Find where the given text appears and provide that cell's center as (X, Y) coordinate. 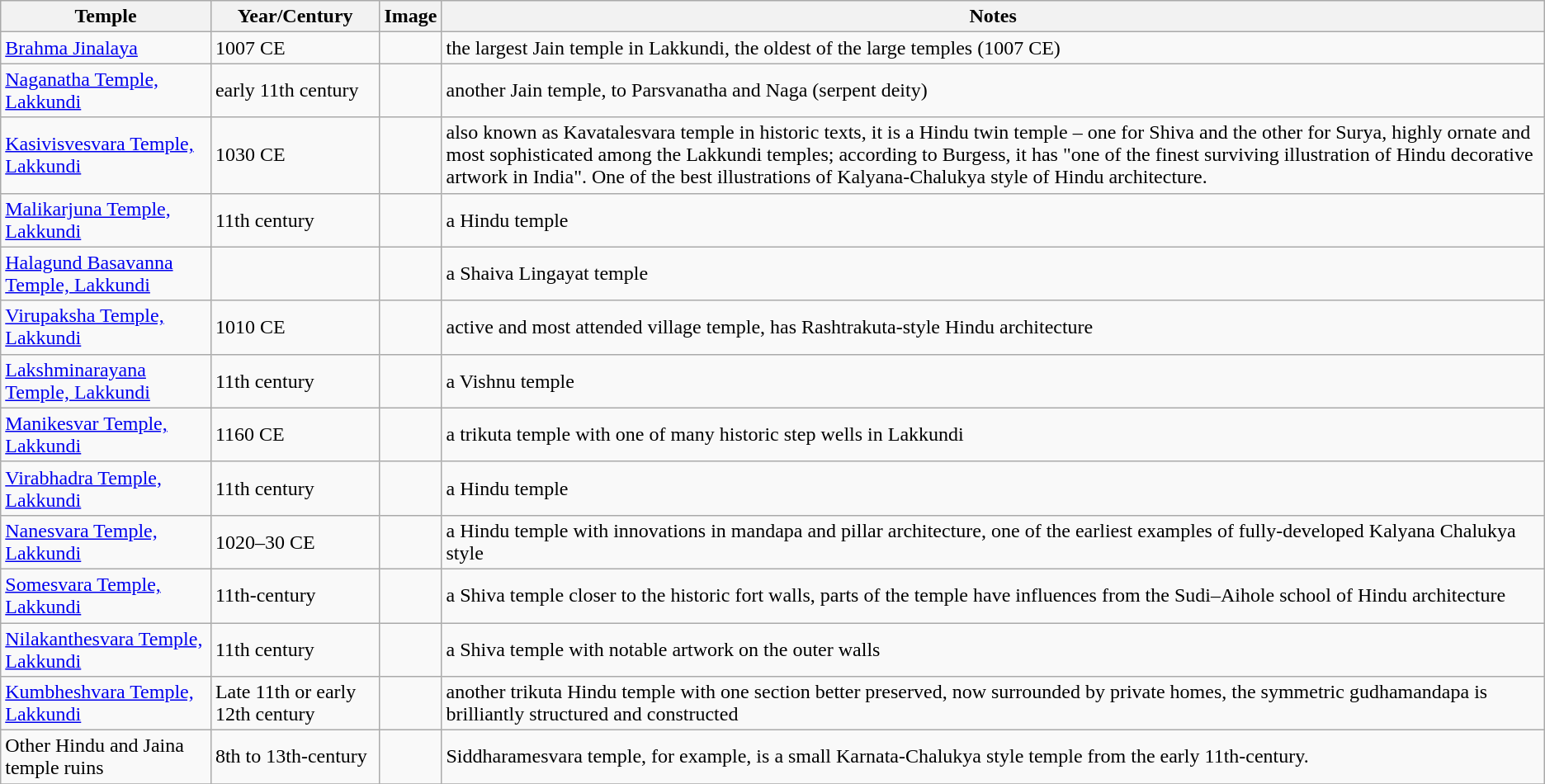
Temple (106, 17)
Siddharamesvara temple, for example, is a small Karnata-Chalukya style temple from the early 11th-century. (993, 758)
Image (411, 17)
Brahma Jinalaya (106, 48)
a Vishnu temple (993, 381)
Other Hindu and Jaina temple ruins (106, 758)
another Jain temple, to Parsvanatha and Naga (serpent deity) (993, 91)
Kasivisvesvara Temple, Lakkundi (106, 155)
active and most attended village temple, has Rashtrakuta-style Hindu architecture (993, 327)
Malikarjuna Temple, Lakkundi (106, 220)
the largest Jain temple in Lakkundi, the oldest of the large temples (1007 CE) (993, 48)
Virupaksha Temple, Lakkundi (106, 327)
1010 CE (295, 327)
Notes (993, 17)
Kumbheshvara Temple, Lakkundi (106, 703)
Lakshminarayana Temple, Lakkundi (106, 381)
a Hindu temple with innovations in mandapa and pillar architecture, one of the earliest examples of fully-developed Kalyana Chalukya style (993, 541)
early 11th century (295, 91)
Naganatha Temple, Lakkundi (106, 91)
1007 CE (295, 48)
a Shiva temple closer to the historic fort walls, parts of the temple have influences from the Sudi–Aihole school of Hindu architecture (993, 596)
Nanesvara Temple, Lakkundi (106, 541)
Nilakanthesvara Temple, Lakkundi (106, 649)
Late 11th or early 12th century (295, 703)
11th-century (295, 596)
Year/Century (295, 17)
Manikesvar Temple, Lakkundi (106, 434)
a Shaiva Lingayat temple (993, 274)
Somesvara Temple, Lakkundi (106, 596)
1020–30 CE (295, 541)
a trikuta temple with one of many historic step wells in Lakkundi (993, 434)
Halagund Basavanna Temple, Lakkundi (106, 274)
1160 CE (295, 434)
a Shiva temple with notable artwork on the outer walls (993, 649)
1030 CE (295, 155)
Virabhadra Temple, Lakkundi (106, 489)
8th to 13th-century (295, 758)
